Return (X, Y) of the center of cell containing provided text 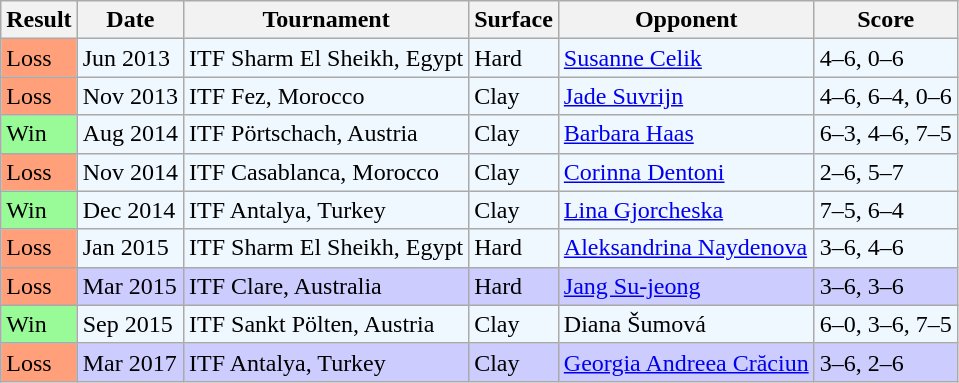
Aug 2014 (130, 134)
Surface (514, 20)
6–3, 4–6, 7–5 (886, 134)
Lina Gjorcheska (686, 210)
Corinna Dentoni (686, 172)
Jang Su-jeong (686, 286)
Mar 2017 (130, 362)
Nov 2014 (130, 172)
Barbara Haas (686, 134)
7–5, 6–4 (886, 210)
Susanne Celik (686, 58)
Aleksandrina Naydenova (686, 248)
Jan 2015 (130, 248)
4–6, 6–4, 0–6 (886, 96)
Score (886, 20)
ITF Clare, Australia (326, 286)
Result (39, 20)
3–6, 4–6 (886, 248)
ITF Pörtschach, Austria (326, 134)
Tournament (326, 20)
ITF Casablanca, Morocco (326, 172)
Sep 2015 (130, 324)
Jun 2013 (130, 58)
Opponent (686, 20)
3–6, 2–6 (886, 362)
Date (130, 20)
ITF Fez, Morocco (326, 96)
Mar 2015 (130, 286)
Georgia Andreea Crăciun (686, 362)
Nov 2013 (130, 96)
3–6, 3–6 (886, 286)
6–0, 3–6, 7–5 (886, 324)
Diana Šumová (686, 324)
Jade Suvrijn (686, 96)
Dec 2014 (130, 210)
2–6, 5–7 (886, 172)
ITF Sankt Pölten, Austria (326, 324)
4–6, 0–6 (886, 58)
